Find where the given text appears and provide that cell's center as (x, y) coordinate. 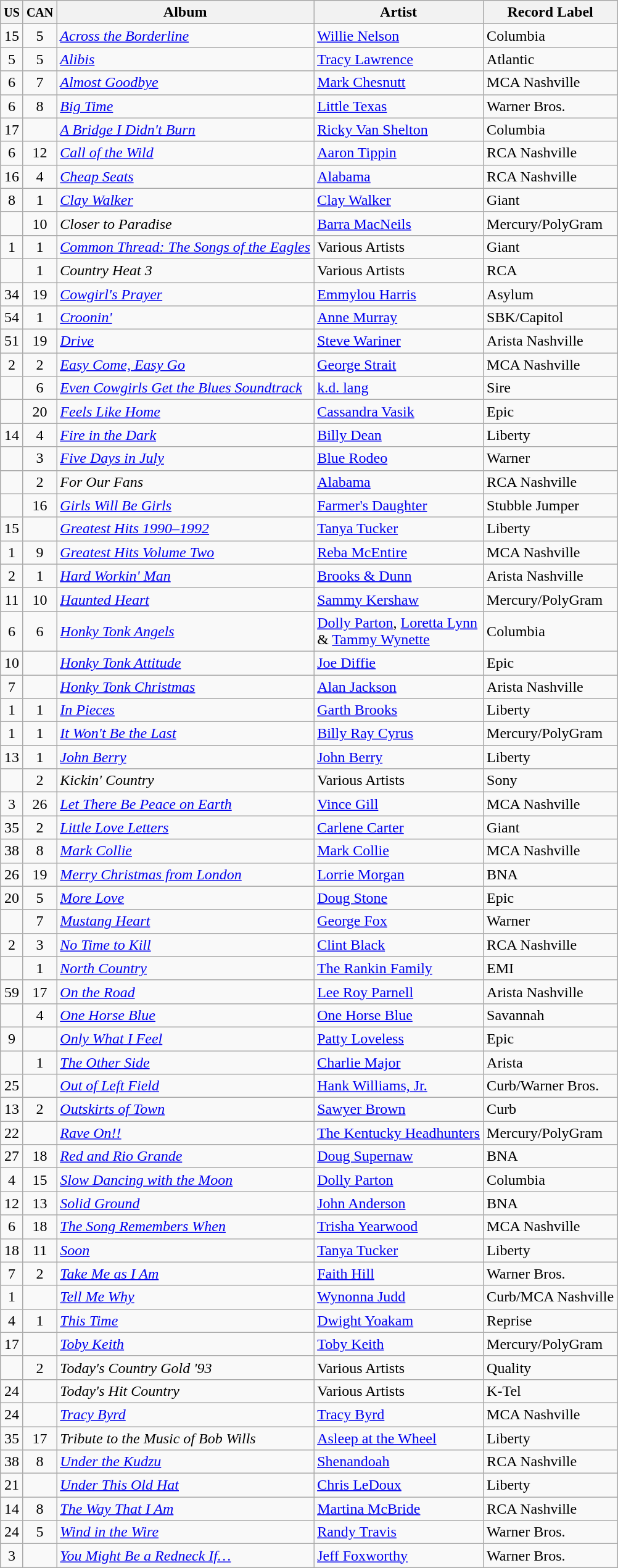
Lee Roy Parnell (398, 992)
Charlie Major (398, 1062)
Cowgirl's Prayer (185, 294)
More Love (185, 898)
Asylum (550, 294)
Barra MacNeils (398, 223)
Reprise (550, 1321)
Wynonna Judd (398, 1297)
Dolly Parton (398, 1180)
25 (12, 1086)
Asleep at the Wheel (398, 1438)
Kickin' Country (185, 781)
Haunted Heart (185, 599)
Sawyer Brown (398, 1110)
Joe Diffie (398, 663)
Savannah (550, 1015)
k.d. lang (398, 388)
Emmylou Harris (398, 294)
59 (12, 992)
Closer to Paradise (185, 223)
It Won't Be the Last (185, 734)
Let There Be Peace on Earth (185, 804)
Aaron Tippin (398, 153)
Anne Murray (398, 318)
Croonin' (185, 318)
Record Label (550, 12)
Artist (398, 12)
Wind in the Wire (185, 1532)
Brooks & Dunn (398, 576)
Even Cowgirls Get the Blues Soundtrack (185, 388)
Little Love Letters (185, 828)
Drive (185, 341)
Under This Old Hat (185, 1485)
North Country (185, 968)
Merry Christmas from London (185, 874)
Ricky Van Shelton (398, 130)
Mark Chesnutt (398, 83)
Fire in the Dark (185, 435)
Honky Tonk Attitude (185, 663)
Tracy Lawrence (398, 59)
Take Me as I Am (185, 1274)
This Time (185, 1321)
Tribute to the Music of Bob Wills (185, 1438)
Stubble Jumper (550, 505)
Curb/Warner Bros. (550, 1086)
Greatest Hits Volume Two (185, 552)
Only What I Feel (185, 1039)
Today's Hit Country (185, 1391)
Curb (550, 1110)
Steve Wariner (398, 341)
Farmer's Daughter (398, 505)
US (12, 12)
Chris LeDoux (398, 1485)
Red and Rio Grande (185, 1156)
SBK/Capitol (550, 318)
Clint Black (398, 945)
CAN (39, 12)
Garth Brooks (398, 710)
You Might Be a Redneck If… (185, 1556)
Martina McBride (398, 1509)
Five Days in July (185, 458)
Willie Nelson (398, 36)
21 (12, 1485)
Greatest Hits 1990–1992 (185, 529)
Hank Williams, Jr. (398, 1086)
George Fox (398, 921)
Arista (550, 1062)
John Anderson (398, 1203)
Feels Like Home (185, 412)
The Other Side (185, 1062)
54 (12, 318)
Honky Tonk Angels (185, 631)
Almost Goodbye (185, 83)
Alan Jackson (398, 687)
The Kentucky Headhunters (398, 1133)
Billy Dean (398, 435)
Call of the Wild (185, 153)
In Pieces (185, 710)
Album (185, 12)
Rave On!! (185, 1133)
Hard Workin' Man (185, 576)
Little Texas (398, 106)
Under the Kudzu (185, 1462)
Cheap Seats (185, 176)
The Song Remembers When (185, 1227)
Trisha Yearwood (398, 1227)
Cassandra Vasik (398, 412)
Soon (185, 1250)
Outskirts of Town (185, 1110)
George Strait (398, 365)
Faith Hill (398, 1274)
Common Thread: The Songs of the Eagles (185, 247)
Easy Come, Easy Go (185, 365)
The Rankin Family (398, 968)
Country Heat 3 (185, 270)
Across the Borderline (185, 36)
Big Time (185, 106)
Girls Will Be Girls (185, 505)
Randy Travis (398, 1532)
Patty Loveless (398, 1039)
Shenandoah (398, 1462)
Solid Ground (185, 1203)
Out of Left Field (185, 1086)
RCA (550, 270)
Jeff Foxworthy (398, 1556)
Atlantic (550, 59)
K-Tel (550, 1391)
Dwight Yoakam (398, 1321)
Sire (550, 388)
Mustang Heart (185, 921)
27 (12, 1156)
22 (12, 1133)
No Time to Kill (185, 945)
On the Road (185, 992)
Lorrie Morgan (398, 874)
Alibis (185, 59)
Dolly Parton, Loretta Lynn& Tammy Wynette (398, 631)
34 (12, 294)
For Our Fans (185, 482)
Blue Rodeo (398, 458)
Curb/MCA Nashville (550, 1297)
Reba McEntire (398, 552)
EMI (550, 968)
Billy Ray Cyrus (398, 734)
Sony (550, 781)
Quality (550, 1367)
A Bridge I Didn't Burn (185, 130)
Doug Supernaw (398, 1156)
Slow Dancing with the Moon (185, 1180)
Carlene Carter (398, 828)
Tell Me Why (185, 1297)
The Way That I Am (185, 1509)
Today's Country Gold '93 (185, 1367)
Sammy Kershaw (398, 599)
Vince Gill (398, 804)
Doug Stone (398, 898)
Honky Tonk Christmas (185, 687)
51 (12, 341)
